From the cell containing the given text, extract its center point as [x, y] coordinate. 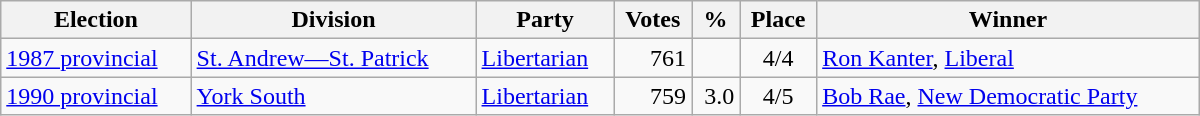
1987 provincial [96, 58]
Bob Rae, New Democratic Party [1008, 96]
York South [334, 96]
759 [653, 96]
3.0 [716, 96]
Party [545, 20]
Ron Kanter, Liberal [1008, 58]
Votes [653, 20]
4/4 [778, 58]
Place [778, 20]
4/5 [778, 96]
% [716, 20]
1990 provincial [96, 96]
St. Andrew—St. Patrick [334, 58]
Election [96, 20]
761 [653, 58]
Winner [1008, 20]
Division [334, 20]
